Provide the [x, y] coordinate of the cell's center where the given text is located.  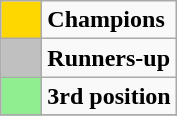
Champions [109, 20]
Runners-up [109, 58]
3rd position [109, 96]
